Determine the (X, Y) coordinate at the center of the cell enclosing the given text.  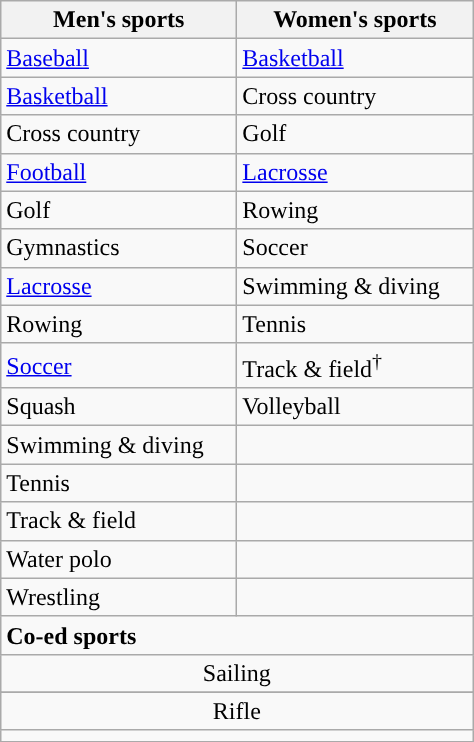
Wrestling (119, 597)
Volleyball (355, 407)
Track & field† (355, 366)
Gymnastics (119, 248)
Sailing (237, 673)
Football (119, 172)
Baseball (119, 58)
Water polo (119, 559)
Co-ed sports (237, 635)
Squash (119, 407)
Rifle (237, 711)
Men's sports (119, 20)
Track & field (119, 521)
Women's sports (355, 20)
